Find where the given text appears and provide that cell's center as [X, Y] coordinate. 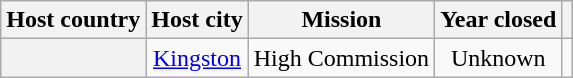
Mission [341, 20]
Host city [197, 20]
Host country [74, 20]
Kingston [197, 58]
Year closed [498, 20]
Unknown [498, 58]
High Commission [341, 58]
